Provide the (x, y) coordinate of the cell's center where the given text is located.  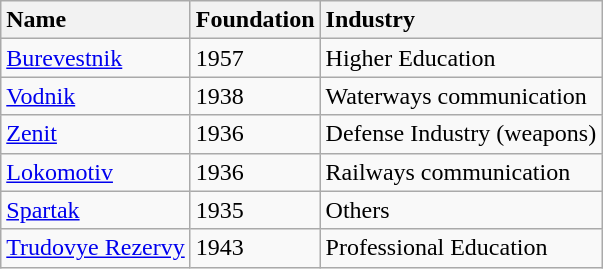
1938 (255, 96)
Spartak (96, 210)
Burevestnik (96, 58)
Others (461, 210)
Higher Education (461, 58)
Name (96, 20)
Lokomotiv (96, 172)
Waterways communication (461, 96)
Trudovye Rezervy (96, 248)
1957 (255, 58)
Defense Industry (weapons) (461, 134)
Vodnik (96, 96)
Zenit (96, 134)
Professional Education (461, 248)
1943 (255, 248)
Foundation (255, 20)
Industry (461, 20)
1935 (255, 210)
Railways communication (461, 172)
